Provide the [x, y] coordinate of the cell's center where the given text is located.  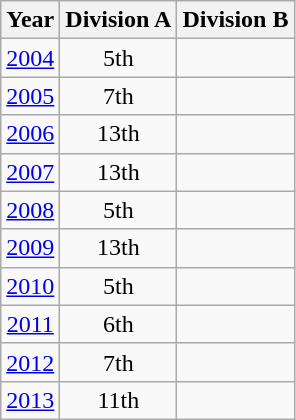
2010 [30, 286]
Division A [118, 20]
2012 [30, 362]
2004 [30, 58]
2008 [30, 210]
2005 [30, 96]
2007 [30, 172]
2009 [30, 248]
Division B [236, 20]
Year [30, 20]
2011 [30, 324]
2006 [30, 134]
6th [118, 324]
2013 [30, 400]
11th [118, 400]
